Capture the cell that displays the provided text and extract its (X, Y) central coordinate. 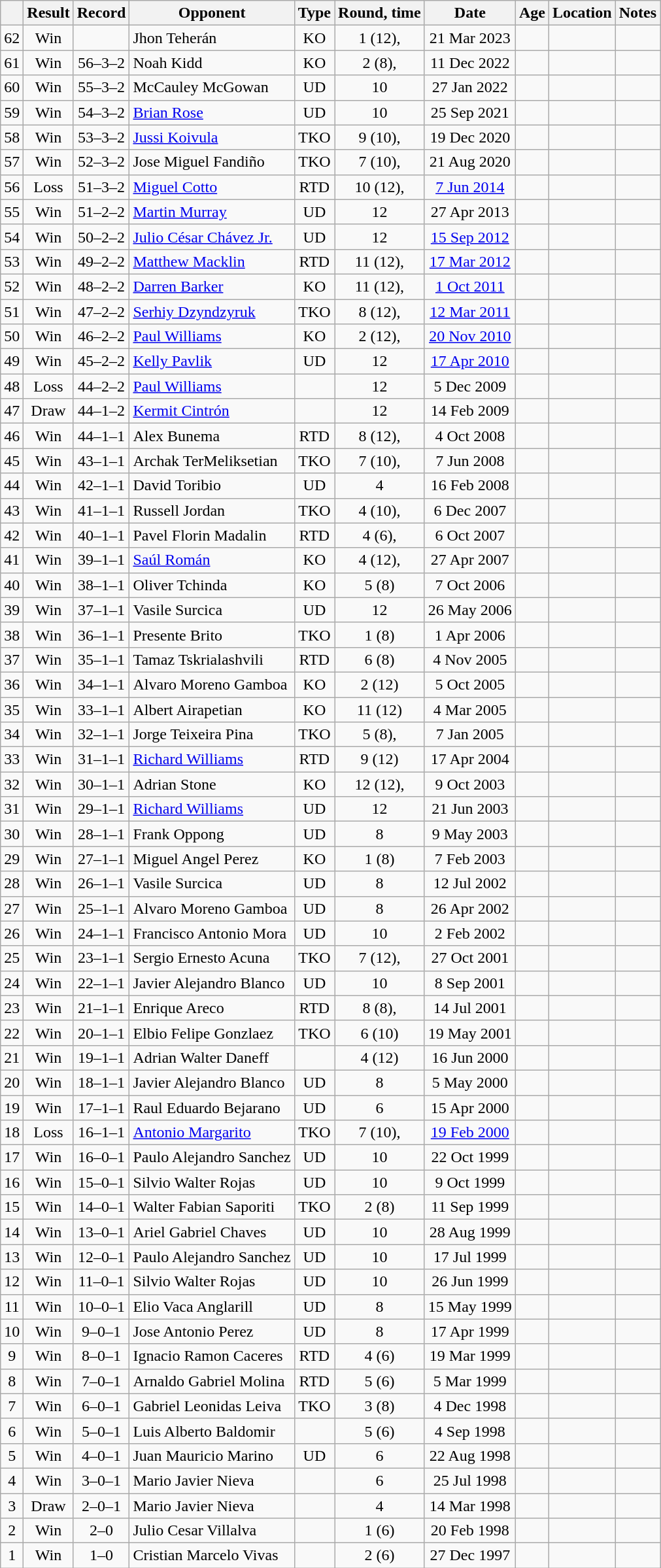
46–2–2 (101, 337)
Ariel Gabriel Chaves (212, 1232)
25 (12, 958)
6 (10) (380, 1033)
7 (12), (380, 958)
Noah Kidd (212, 63)
54–3–2 (101, 112)
36 (12, 684)
Kelly Pavlik (212, 361)
48 (12, 386)
10–0–1 (101, 1307)
50 (12, 337)
49 (12, 361)
17 Mar 2012 (469, 261)
Round, time (380, 13)
Alex Bunema (212, 436)
27 Apr 2013 (469, 212)
35 (12, 709)
17–1–1 (101, 1108)
2 (12), (380, 337)
35–1–1 (101, 659)
5 Mar 1999 (469, 1381)
27 Jan 2022 (469, 88)
26 (12, 933)
21 Mar 2023 (469, 38)
5 (8), (380, 735)
17 Apr 2004 (469, 759)
47 (12, 411)
55–3–2 (101, 88)
25 Jul 1998 (469, 1480)
11 Dec 2022 (469, 63)
18–1–1 (101, 1082)
20–1–1 (101, 1033)
2–0–1 (101, 1505)
14 Mar 1998 (469, 1505)
39–1–1 (101, 560)
23–1–1 (101, 958)
Ignacio Ramon Caceres (212, 1356)
19 (12, 1108)
24 (12, 983)
7 (12, 1406)
Saúl Román (212, 560)
Arnaldo Gabriel Molina (212, 1381)
22 Aug 1998 (469, 1456)
Date (469, 13)
31–1–1 (101, 759)
Enrique Areco (212, 1008)
22–1–1 (101, 983)
38 (12, 635)
14 Jul 2001 (469, 1008)
Jose Antonio Perez (212, 1331)
Elio Vaca Anglarill (212, 1307)
9 Oct 2003 (469, 784)
37–1–1 (101, 610)
Kermit Cintrón (212, 411)
6 Oct 2007 (469, 535)
48–2–2 (101, 286)
42 (12, 535)
21 Jun 2003 (469, 809)
44–2–2 (101, 386)
11 (12, 1307)
Opponent (212, 13)
34 (12, 735)
10 (12), (380, 187)
Juan Mauricio Marino (212, 1456)
13–0–1 (101, 1232)
26 Apr 2002 (469, 909)
26 Jun 1999 (469, 1282)
7 Oct 2006 (469, 585)
51–3–2 (101, 187)
Raul Eduardo Bejarano (212, 1108)
7–0–1 (101, 1381)
Type (314, 13)
Antonio Margarito (212, 1133)
2 Feb 2002 (469, 933)
12 (12), (380, 784)
53–3–2 (101, 137)
2 (6) (380, 1556)
Russell Jordan (212, 510)
43 (12, 510)
22 Oct 1999 (469, 1158)
Record (101, 13)
4 (12), (380, 560)
45 (12, 461)
Age (532, 13)
3–0–1 (101, 1480)
16 (12, 1182)
Miguel Cotto (212, 187)
5 (8) (380, 585)
40–1–1 (101, 535)
4 (6) (380, 1356)
19 May 2001 (469, 1033)
30 (12, 834)
3 (8) (380, 1406)
1 Apr 2006 (469, 635)
23 (12, 1008)
Notes (637, 13)
62 (12, 38)
33–1–1 (101, 709)
57 (12, 162)
Oliver Tchinda (212, 585)
50–2–2 (101, 237)
Adrian Stone (212, 784)
5 May 2000 (469, 1082)
Serhiy Dzyndzyruk (212, 312)
19 Dec 2020 (469, 137)
Darren Barker (212, 286)
22 (12, 1033)
20 Feb 1998 (469, 1531)
51–2–2 (101, 212)
12 Mar 2011 (469, 312)
47–2–2 (101, 312)
2–0 (101, 1531)
27 Dec 1997 (469, 1556)
Result (48, 13)
7 Jun 2008 (469, 461)
Jose Miguel Fandiño (212, 162)
54 (12, 237)
18 (12, 1133)
5–0–1 (101, 1431)
Presente Brito (212, 635)
13 (12, 1257)
41 (12, 560)
44 (12, 486)
55 (12, 212)
58 (12, 137)
16 Feb 2008 (469, 486)
39 (12, 610)
32–1–1 (101, 735)
8 (8), (380, 1008)
9 May 2003 (469, 834)
38–1–1 (101, 585)
27 Apr 2007 (469, 560)
8–0–1 (101, 1356)
9 (12) (380, 759)
4–0–1 (101, 1456)
7 Jun 2014 (469, 187)
46 (12, 436)
14 Feb 2009 (469, 411)
Archak TerMeliksetian (212, 461)
25–1–1 (101, 909)
21–1–1 (101, 1008)
9 Oct 1999 (469, 1182)
2 (12) (380, 684)
9 (12, 1356)
6 (8) (380, 659)
59 (12, 112)
53 (12, 261)
20 (12, 1082)
5 Dec 2009 (469, 386)
20 Nov 2010 (469, 337)
Tamaz Tskrialashvili (212, 659)
Francisco Antonio Mora (212, 933)
28–1–1 (101, 834)
7 Feb 2003 (469, 859)
45–2–2 (101, 361)
7 Jan 2005 (469, 735)
31 (12, 809)
43–1–1 (101, 461)
5 (12, 1456)
26–1–1 (101, 884)
14–0–1 (101, 1207)
27 Oct 2001 (469, 958)
1 (12), (380, 38)
6 Dec 2007 (469, 510)
15 May 1999 (469, 1307)
36–1–1 (101, 635)
56–3–2 (101, 63)
1 (6) (380, 1531)
17 Jul 1999 (469, 1257)
4 Sep 1998 (469, 1431)
Pavel Florin Madalin (212, 535)
11–0–1 (101, 1282)
28 (12, 884)
2 (12, 1531)
42–1–1 (101, 486)
15–0–1 (101, 1182)
Sergio Ernesto Acuna (212, 958)
24–1–1 (101, 933)
5 Oct 2005 (469, 684)
19–1–1 (101, 1058)
14 (12, 1232)
11 (12) (380, 709)
44–1–1 (101, 436)
52 (12, 286)
McCauley McGowan (212, 88)
Julio Cesar Villalva (212, 1531)
21 Aug 2020 (469, 162)
Albert Airapetian (212, 709)
2 (8) (380, 1207)
Jorge Teixeira Pina (212, 735)
Gabriel Leonidas Leiva (212, 1406)
51 (12, 312)
49–2–2 (101, 261)
Martin Murray (212, 212)
6–0–1 (101, 1406)
19 Mar 1999 (469, 1356)
9–0–1 (101, 1331)
4 Nov 2005 (469, 659)
32 (12, 784)
17 Apr 2010 (469, 361)
12 Jul 2002 (469, 884)
4 Dec 1998 (469, 1406)
3 (12, 1505)
25 Sep 2021 (469, 112)
Walter Fabian Saporiti (212, 1207)
Jussi Koivula (212, 137)
4 (6), (380, 535)
37 (12, 659)
Frank Oppong (212, 834)
41–1–1 (101, 510)
16–0–1 (101, 1158)
4 (12) (380, 1058)
40 (12, 585)
61 (12, 63)
1–0 (101, 1556)
Jhon Teherán (212, 38)
Location (582, 13)
17 Apr 1999 (469, 1331)
16–1–1 (101, 1133)
15 Sep 2012 (469, 237)
21 (12, 1058)
33 (12, 759)
60 (12, 88)
8 Sep 2001 (469, 983)
56 (12, 187)
27 (12, 909)
4 Oct 2008 (469, 436)
28 Aug 1999 (469, 1232)
Elbio Felipe Gonzlaez (212, 1033)
19 Feb 2000 (469, 1133)
Cristian Marcelo Vivas (212, 1556)
Julio César Chávez Jr. (212, 237)
1 (12, 1556)
4 Mar 2005 (469, 709)
11 Sep 1999 (469, 1207)
52–3–2 (101, 162)
David Toribio (212, 486)
15 (12, 1207)
30–1–1 (101, 784)
Miguel Angel Perez (212, 859)
Luis Alberto Baldomir (212, 1431)
1 Oct 2011 (469, 286)
27–1–1 (101, 859)
44–1–2 (101, 411)
34–1–1 (101, 684)
2 (8), (380, 63)
Matthew Macklin (212, 261)
16 Jun 2000 (469, 1058)
26 May 2006 (469, 610)
29 (12, 859)
9 (10), (380, 137)
12–0–1 (101, 1257)
17 (12, 1158)
29–1–1 (101, 809)
Adrian Walter Daneff (212, 1058)
4 (10), (380, 510)
Brian Rose (212, 112)
15 Apr 2000 (469, 1108)
